Scan for the cell matching the given text and deliver its (X, Y) coordinate at center. 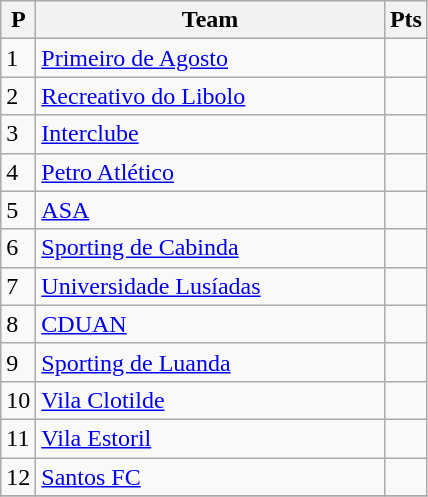
2 (18, 96)
12 (18, 477)
Vila Clotilde (210, 400)
Sporting de Luanda (210, 362)
Santos FC (210, 477)
7 (18, 286)
4 (18, 172)
9 (18, 362)
Vila Estoril (210, 438)
Primeiro de Agosto (210, 58)
ASA (210, 210)
P (18, 20)
6 (18, 248)
Petro Atlético (210, 172)
10 (18, 400)
5 (18, 210)
CDUAN (210, 324)
11 (18, 438)
3 (18, 134)
Sporting de Cabinda (210, 248)
Universidade Lusíadas (210, 286)
1 (18, 58)
Interclube (210, 134)
Pts (406, 20)
8 (18, 324)
Team (210, 20)
Recreativo do Libolo (210, 96)
